Capture the cell that displays the provided text and extract its (x, y) central coordinate. 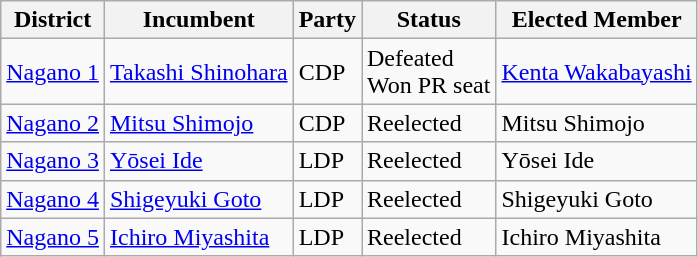
Nagano 4 (53, 199)
Party (327, 20)
Nagano 5 (53, 237)
Nagano 3 (53, 161)
Nagano 2 (53, 123)
Nagano 1 (53, 72)
Incumbent (198, 20)
District (53, 20)
DefeatedWon PR seat (429, 72)
Kenta Wakabayashi (596, 72)
Elected Member (596, 20)
Takashi Shinohara (198, 72)
Status (429, 20)
